Scan for the cell matching the given text and deliver its [x, y] coordinate at center. 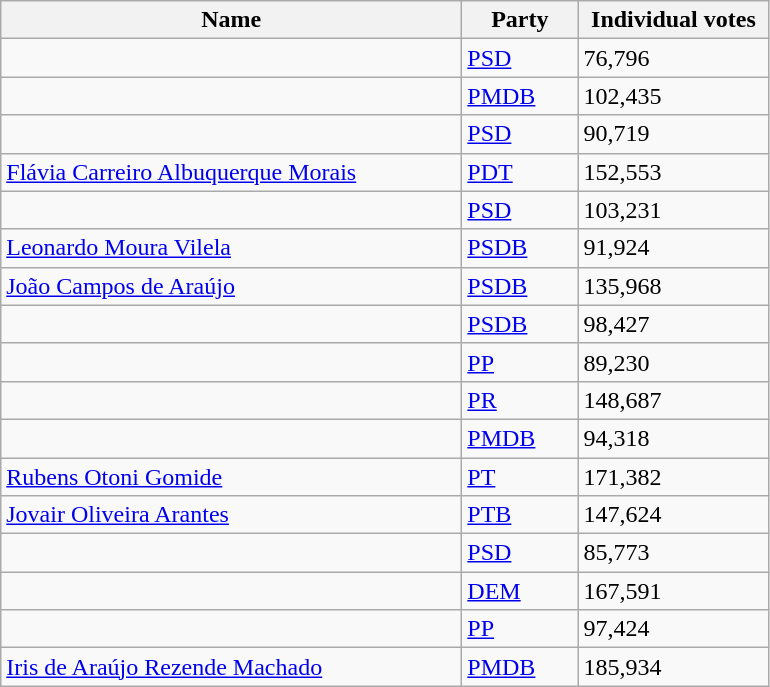
Party [520, 20]
97,424 [674, 629]
Jovair Oliveira Arantes [232, 515]
102,435 [674, 96]
171,382 [674, 477]
76,796 [674, 58]
148,687 [674, 400]
103,231 [674, 210]
94,318 [674, 438]
PTB [520, 515]
Iris de Araújo Rezende Machado [232, 667]
147,624 [674, 515]
89,230 [674, 362]
135,968 [674, 286]
167,591 [674, 591]
98,427 [674, 324]
DEM [520, 591]
PDT [520, 172]
Rubens Otoni Gomide [232, 477]
185,934 [674, 667]
Name [232, 20]
85,773 [674, 553]
PR [520, 400]
João Campos de Araújo [232, 286]
Flávia Carreiro Albuquerque Morais [232, 172]
Individual votes [674, 20]
91,924 [674, 248]
152,553 [674, 172]
Leonardo Moura Vilela [232, 248]
90,719 [674, 134]
PT [520, 477]
